Search for the cell housing the specified text and yield its [X, Y] center coordinate. 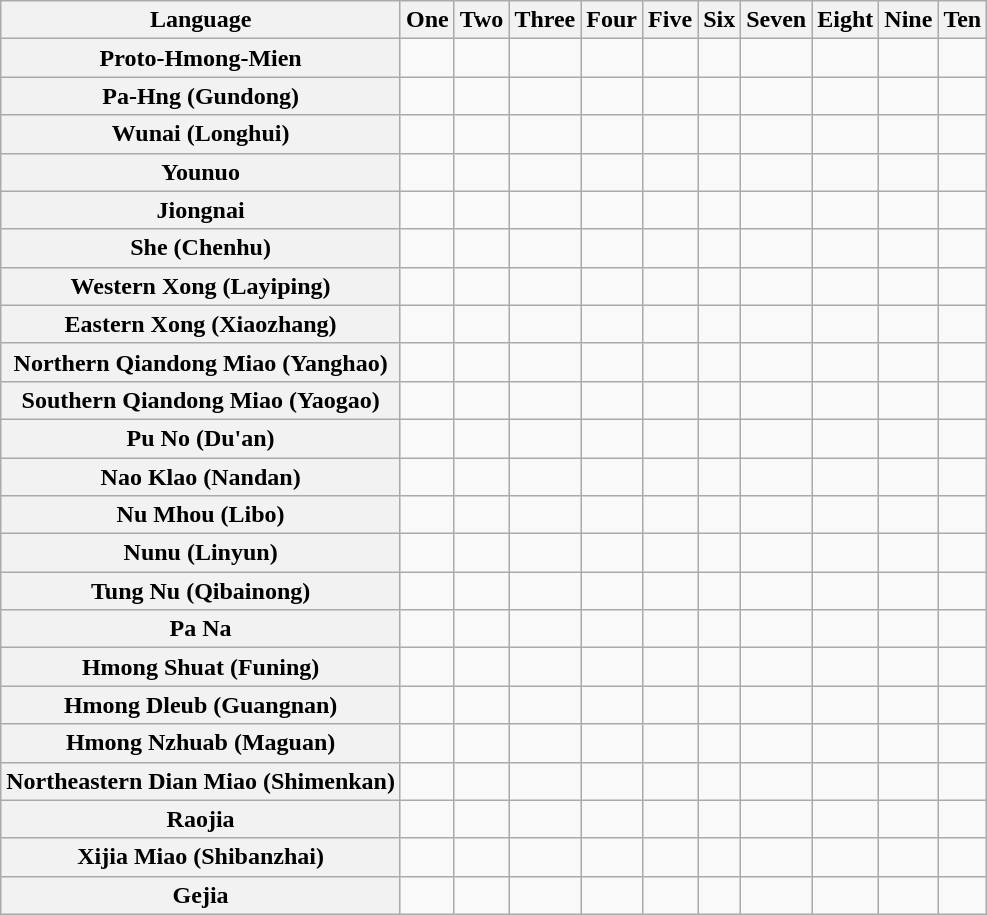
One [427, 20]
Tung Nu (Qibainong) [201, 591]
Nu Mhou (Libo) [201, 515]
Nine [908, 20]
Two [482, 20]
Younuo [201, 172]
Wunai (Longhui) [201, 134]
Four [612, 20]
Jiongnai [201, 210]
Nunu (Linyun) [201, 553]
Gejia [201, 895]
Hmong Dleub (Guangnan) [201, 705]
Xijia Miao (Shibanzhai) [201, 857]
Pa Na [201, 629]
Eight [846, 20]
Hmong Shuat (Funing) [201, 667]
Hmong Nzhuab (Maguan) [201, 743]
Eastern Xong (Xiaozhang) [201, 324]
Five [670, 20]
She (Chenhu) [201, 248]
Six [720, 20]
Pu No (Du'an) [201, 438]
Language [201, 20]
Western Xong (Layiping) [201, 286]
Nao Klao (Nandan) [201, 477]
Southern Qiandong Miao (Yaogao) [201, 400]
Raojia [201, 819]
Northern Qiandong Miao (Yanghao) [201, 362]
Proto-Hmong-Mien [201, 58]
Pa-Hng (Gundong) [201, 96]
Ten [962, 20]
Northeastern Dian Miao (Shimenkan) [201, 781]
Seven [776, 20]
Three [545, 20]
